Output the [X, Y] coordinate of the center of the cell containing the given text.  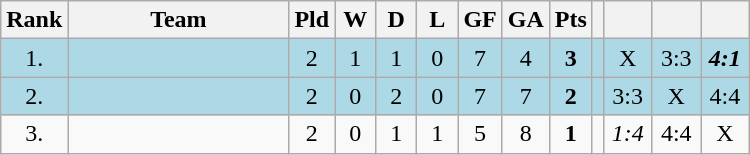
L [438, 20]
1:4 [628, 134]
GF [480, 20]
Team [178, 20]
2. [34, 96]
Rank [34, 20]
3. [34, 134]
Pld [312, 20]
3 [570, 58]
D [396, 20]
8 [526, 134]
Pts [570, 20]
1. [34, 58]
GA [526, 20]
5 [480, 134]
4:1 [726, 58]
W [356, 20]
4 [526, 58]
